Identify which cell holds the provided text, then report its (X, Y) central coordinate. 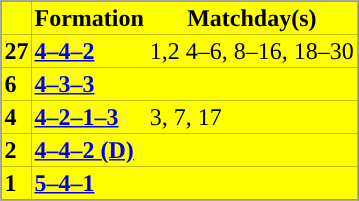
4–4–2 (90, 50)
2 (17, 150)
4–4–2 (D) (90, 150)
5–4–1 (90, 182)
1 (17, 182)
Matchday(s) (252, 18)
4–3–3 (90, 84)
4–2–1–3 (90, 116)
1,2 4–6, 8–16, 18–30 (252, 50)
4 (17, 116)
Formation (90, 18)
3, 7, 17 (252, 116)
27 (17, 50)
6 (17, 84)
